Provide the (x, y) coordinate of the cell's center where the given text is located.  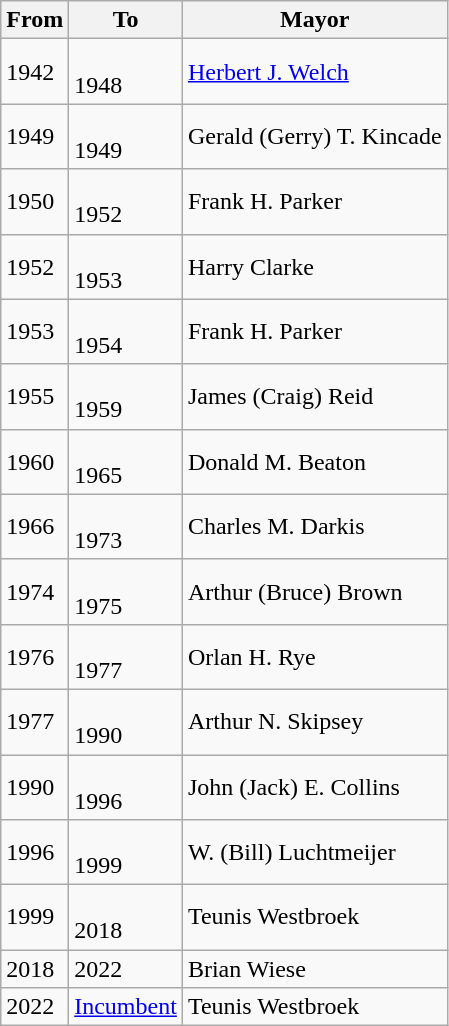
Arthur N. Skipsey (314, 722)
To (126, 20)
Orlan H. Rye (314, 656)
Arthur (Bruce) Brown (314, 592)
John (Jack) E. Collins (314, 786)
Donald M. Beaton (314, 462)
Brian Wiese (314, 969)
1965 (126, 462)
1974 (35, 592)
Charles M. Darkis (314, 526)
1955 (35, 396)
1959 (126, 396)
Mayor (314, 20)
1948 (126, 72)
Gerald (Gerry) T. Kincade (314, 136)
From (35, 20)
1966 (35, 526)
W. (Bill) Luchtmeijer (314, 852)
Incumbent (126, 1007)
1950 (35, 202)
1942 (35, 72)
1975 (126, 592)
Harry Clarke (314, 266)
1954 (126, 332)
1973 (126, 526)
James (Craig) Reid (314, 396)
1976 (35, 656)
Herbert J. Welch (314, 72)
1960 (35, 462)
